Find where the given text appears and provide that cell's center as (x, y) coordinate. 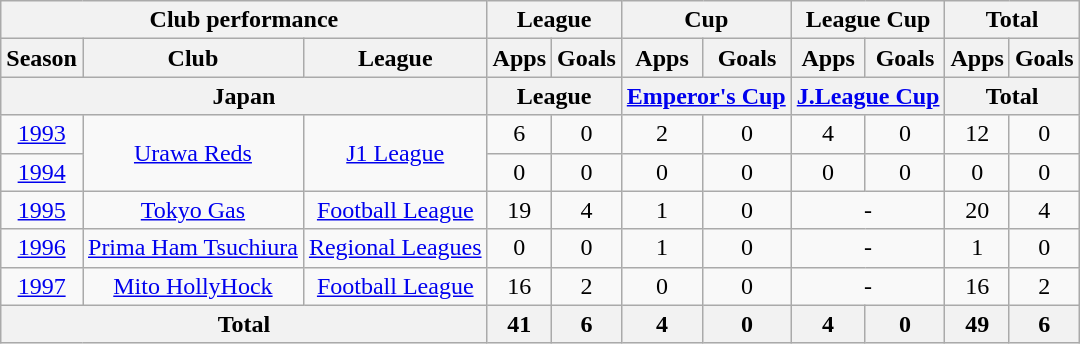
19 (519, 210)
1997 (42, 286)
Season (42, 58)
Mito HollyHock (192, 286)
20 (977, 210)
Prima Ham Tsuchiura (192, 248)
Japan (244, 96)
Urawa Reds (192, 153)
Emperor's Cup (706, 96)
41 (519, 324)
1993 (42, 134)
Club (192, 58)
1996 (42, 248)
Regional Leagues (395, 248)
League Cup (868, 20)
12 (977, 134)
J.League Cup (868, 96)
Club performance (244, 20)
Tokyo Gas (192, 210)
Cup (706, 20)
J1 League (395, 153)
1995 (42, 210)
1994 (42, 172)
49 (977, 324)
